Find where the given text appears and provide that cell's center as [x, y] coordinate. 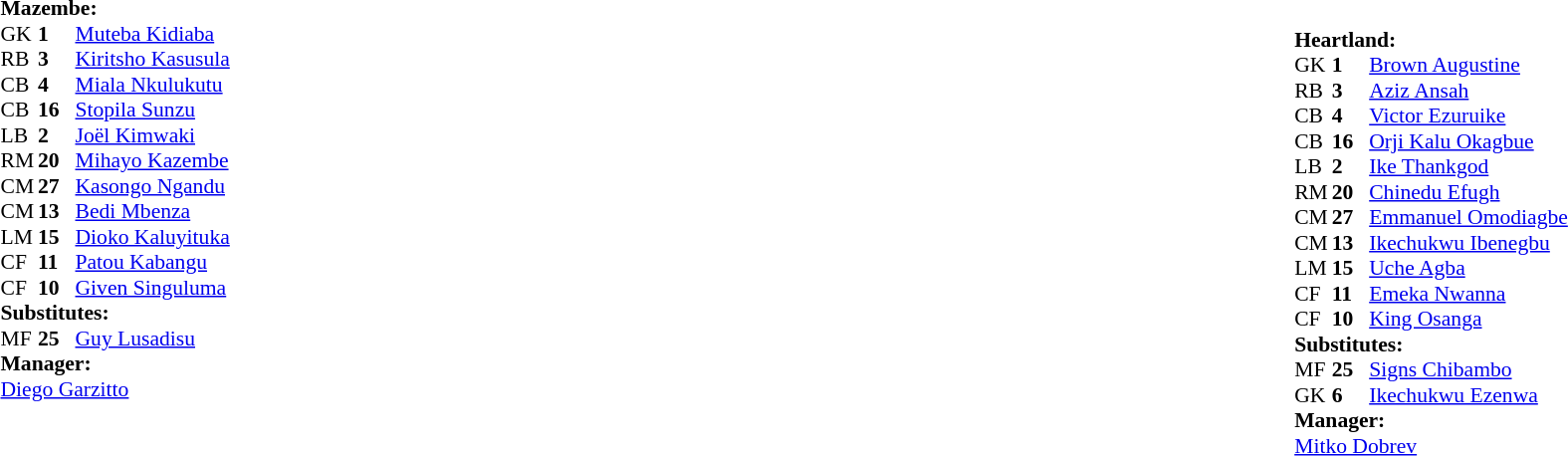
Uche Agba [1468, 268]
Given Singuluma [153, 288]
Orji Kalu Okagbue [1468, 141]
Diego Garzitto [114, 389]
Ike Thankgod [1468, 166]
Miala Nkulukutu [153, 85]
Dioko Kaluyituka [153, 237]
King Osanga [1468, 320]
Mihayo Kazembe [153, 160]
Victor Ezuruike [1468, 116]
Stopila Sunzu [153, 111]
Aziz Ansah [1468, 91]
Brown Augustine [1468, 65]
Signs Chibambo [1468, 369]
Joël Kimwaki [153, 135]
Chinedu Efugh [1468, 192]
Emeka Nwanna [1468, 294]
Ikechukwu Ezenwa [1468, 395]
Emmanuel Omodiagbe [1468, 218]
Patou Kabangu [153, 262]
Kasongo Ngandu [153, 186]
Muteba Kidiaba [153, 34]
Guy Lusadisu [153, 339]
Heartland: [1432, 40]
Bedi Mbenza [153, 212]
6 [1351, 395]
Ikechukwu Ibenegbu [1468, 243]
Kiritsho Kasusula [153, 59]
